Return (x, y) of the center of cell containing provided text 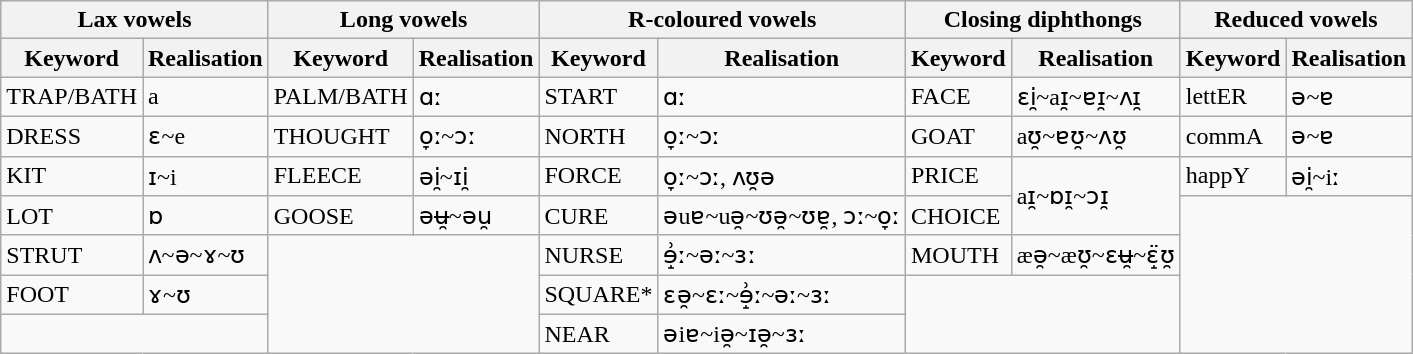
ɪ~i (205, 176)
əi̯~iː (1349, 176)
STRUT (72, 255)
a (205, 97)
LOT (72, 216)
əʉ̯~əu̯ (476, 216)
NEAR (598, 334)
ɛi̯~aɪ̯~ɐɪ̯~ʌɪ̯ (1096, 97)
FOOT (72, 295)
ɤ~ʊ (205, 295)
PRICE (958, 176)
əuɐ~uə̯~ʊə̯~ʊɐ̯, ɔː~o̞ː (782, 216)
Lax vowels (134, 20)
aɪ̯~ɒɪ̯~ɔɪ̯ (1096, 196)
ɒ (205, 216)
Long vowels (404, 20)
CHOICE (958, 216)
Closing diphthongs (1042, 20)
ʌ~ə~ɤ~ʊ (205, 255)
ɘ̝͗ː~əː~ɜː (782, 255)
FORCE (598, 176)
KIT (72, 176)
THOUGHT (340, 136)
CURE (598, 216)
aʊ̯~ɐʊ̯~ʌʊ̯ (1096, 136)
START (598, 97)
Reduced vowels (1296, 20)
TRAP/BATH (72, 97)
DRESS (72, 136)
SQUARE* (598, 295)
PALM/BATH (340, 97)
əi̯~ɪi̯ (476, 176)
o̞ː~ɔː, ʌʊ̯ə (782, 176)
lettER (1233, 97)
ɛə̯~ɛː~ɘ̝͗ː~əː~ɜː (782, 295)
happY (1233, 176)
NORTH (598, 136)
ɛ~e (205, 136)
GOAT (958, 136)
MOUTH (958, 255)
commA (1233, 136)
R-coloured vowels (722, 20)
FACE (958, 97)
æə̯~æʊ̯~ɛʉ̯~ɛ̝̈ʊ̯ (1096, 255)
NURSE (598, 255)
FLEECE (340, 176)
əiɐ~iə̯~ɪə̯~ɜː (782, 334)
GOOSE (340, 216)
